Find where the given text appears and provide that cell's center as (x, y) coordinate. 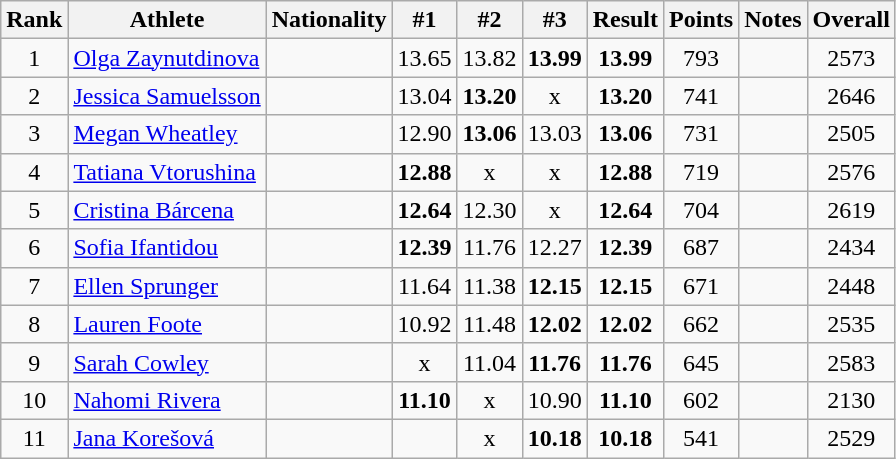
12.27 (554, 248)
10.90 (554, 400)
Overall (851, 20)
741 (702, 96)
2448 (851, 286)
Jana Korešová (167, 438)
Nationality (329, 20)
3 (34, 134)
2505 (851, 134)
11.64 (424, 286)
Athlete (167, 20)
704 (702, 210)
731 (702, 134)
Rank (34, 20)
602 (702, 400)
Lauren Foote (167, 324)
Jessica Samuelsson (167, 96)
2646 (851, 96)
2535 (851, 324)
#3 (554, 20)
662 (702, 324)
2 (34, 96)
1 (34, 58)
13.65 (424, 58)
719 (702, 172)
2583 (851, 362)
2130 (851, 400)
2573 (851, 58)
6 (34, 248)
9 (34, 362)
Points (702, 20)
#1 (424, 20)
793 (702, 58)
Sarah Cowley (167, 362)
2434 (851, 248)
11.38 (490, 286)
5 (34, 210)
Megan Wheatley (167, 134)
13.82 (490, 58)
11.48 (490, 324)
Nahomi Rivera (167, 400)
Sofia Ifantidou (167, 248)
671 (702, 286)
7 (34, 286)
12.90 (424, 134)
2619 (851, 210)
687 (702, 248)
2529 (851, 438)
10 (34, 400)
Tatiana Vtorushina (167, 172)
Ellen Sprunger (167, 286)
13.03 (554, 134)
12.30 (490, 210)
4 (34, 172)
#2 (490, 20)
645 (702, 362)
8 (34, 324)
Notes (773, 20)
Olga Zaynutdinova (167, 58)
541 (702, 438)
13.04 (424, 96)
11 (34, 438)
Result (625, 20)
Cristina Bárcena (167, 210)
11.04 (490, 362)
10.92 (424, 324)
2576 (851, 172)
